Output the [x, y] coordinate of the center of the cell containing the given text.  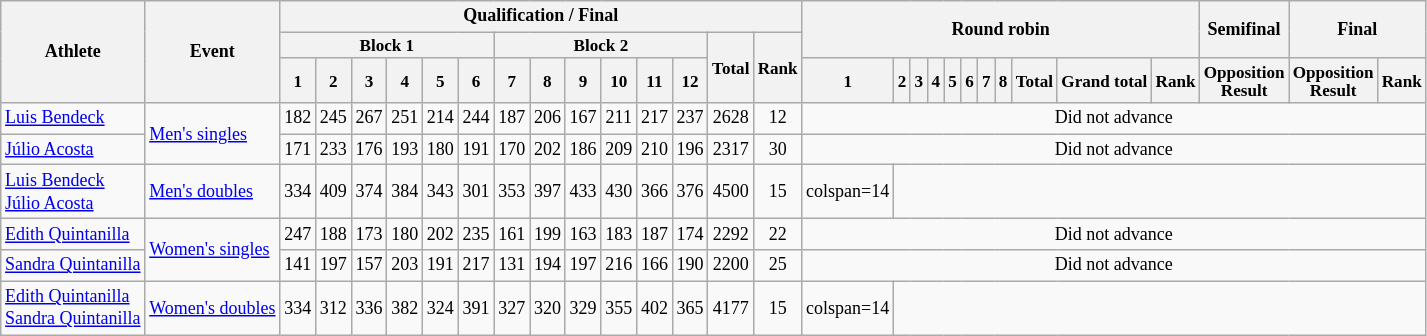
4177 [731, 308]
210 [655, 150]
365 [690, 308]
327 [512, 308]
Luis BendeckJúlio Acosta [73, 192]
391 [476, 308]
320 [548, 308]
190 [690, 266]
353 [512, 192]
Women's singles [212, 250]
Edith Quintanilla [73, 234]
167 [583, 118]
209 [619, 150]
Semifinal [1244, 30]
Qualification / Final [541, 16]
131 [512, 266]
216 [619, 266]
196 [690, 150]
Luis Bendeck [73, 118]
384 [405, 192]
Edith QuintanillaSandra Quintanilla [73, 308]
25 [778, 266]
9 [583, 80]
Event [212, 52]
Grand total [1104, 80]
247 [298, 234]
171 [298, 150]
430 [619, 192]
Block 1 [387, 45]
161 [512, 234]
397 [548, 192]
402 [655, 308]
433 [583, 192]
301 [476, 192]
312 [334, 308]
267 [369, 118]
376 [690, 192]
Round robin [1001, 30]
Júlio Acosta [73, 150]
382 [405, 308]
355 [619, 308]
188 [334, 234]
176 [369, 150]
366 [655, 192]
244 [476, 118]
Men's doubles [212, 192]
11 [655, 80]
211 [619, 118]
Final [1358, 30]
2628 [731, 118]
2292 [731, 234]
2317 [731, 150]
Women's doubles [212, 308]
183 [619, 234]
214 [441, 118]
235 [476, 234]
374 [369, 192]
4500 [731, 192]
203 [405, 266]
233 [334, 150]
Men's singles [212, 134]
2200 [731, 266]
30 [778, 150]
166 [655, 266]
245 [334, 118]
336 [369, 308]
22 [778, 234]
182 [298, 118]
141 [298, 266]
163 [583, 234]
409 [334, 192]
10 [619, 80]
206 [548, 118]
324 [441, 308]
199 [548, 234]
Athlete [73, 52]
174 [690, 234]
343 [441, 192]
157 [369, 266]
329 [583, 308]
173 [369, 234]
251 [405, 118]
237 [690, 118]
170 [512, 150]
Sandra Quintanilla [73, 266]
193 [405, 150]
194 [548, 266]
Block 2 [601, 45]
186 [583, 150]
